Scan for the cell matching the given text and deliver its [x, y] coordinate at center. 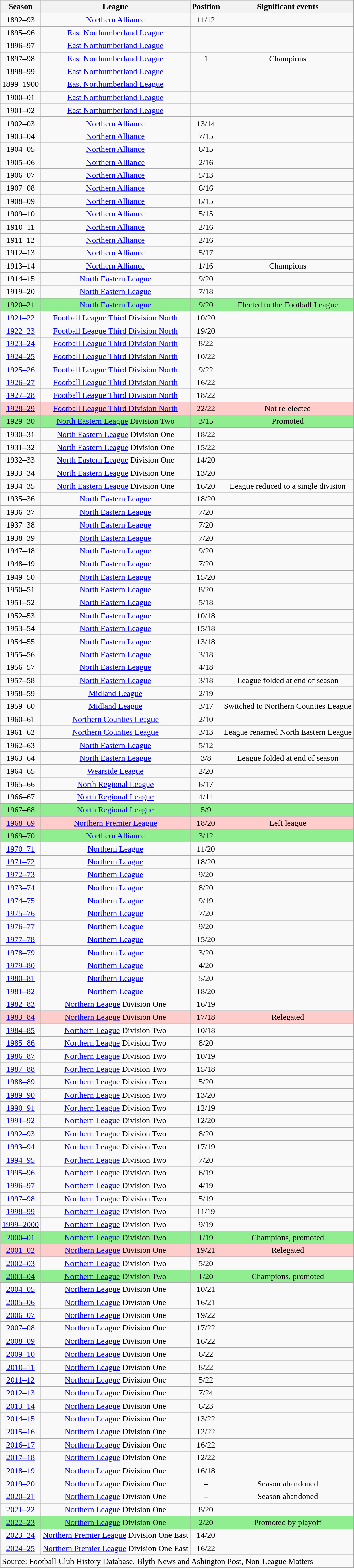
Position [206, 7]
1975–76 [20, 914]
1947–48 [20, 551]
2002–03 [20, 1263]
1954–55 [20, 642]
2006–07 [20, 1315]
1930–31 [20, 434]
2023–24 [20, 1535]
1983–84 [20, 1017]
1/20 [206, 1276]
11/12 [206, 20]
17/22 [206, 1328]
1963–64 [20, 758]
2005–06 [20, 1302]
6/17 [206, 784]
1900–01 [20, 97]
Season [20, 7]
11/19 [206, 1212]
3/17 [206, 706]
1923–24 [20, 343]
10/19 [206, 1056]
1937–38 [20, 525]
1925–26 [20, 369]
1948–49 [20, 564]
1999–2000 [20, 1225]
1914–15 [20, 279]
1998–99 [20, 1212]
2001–02 [20, 1250]
1997–98 [20, 1198]
1968–69 [20, 823]
Promoted by playoff [288, 1522]
1988–89 [20, 1082]
2/10 [206, 719]
5/13 [206, 175]
19/20 [206, 330]
1990–91 [20, 1108]
North Eastern League Division Two [115, 421]
2015–16 [20, 1432]
5/15 [206, 214]
1989–90 [20, 1095]
League [115, 7]
3/13 [206, 732]
1967–68 [20, 810]
1994–95 [20, 1160]
1899–1900 [20, 84]
2000–01 [20, 1238]
5/22 [206, 1380]
4/18 [206, 667]
17/18 [206, 1017]
1904–05 [20, 149]
12/20 [206, 1121]
1936–37 [20, 512]
2022–23 [20, 1522]
1929–30 [20, 421]
1976–77 [20, 926]
1961–62 [20, 732]
2010–11 [20, 1367]
1979–80 [20, 965]
1962–63 [20, 745]
2014–15 [20, 1419]
1949–50 [20, 577]
1955–56 [20, 654]
1973–74 [20, 888]
1919–20 [20, 292]
1969–70 [20, 836]
16/20 [206, 486]
1971–72 [20, 862]
1913–14 [20, 266]
15/22 [206, 447]
1896–97 [20, 46]
1928–29 [20, 408]
22/22 [206, 408]
3/20 [206, 952]
League reduced to a single division [288, 486]
1974–75 [20, 901]
1951–52 [20, 603]
1960–61 [20, 719]
5/17 [206, 253]
1970–71 [20, 849]
1898–99 [20, 71]
2008–09 [20, 1341]
1921–22 [20, 318]
1909–10 [20, 214]
Not re-elected [288, 408]
League renamed North Eastern League [288, 732]
2013–14 [20, 1406]
1907–08 [20, 188]
Promoted [288, 421]
3/8 [206, 758]
1920–21 [20, 305]
1992–93 [20, 1134]
3/12 [206, 836]
10/22 [206, 356]
2020–21 [20, 1497]
Significant events [288, 7]
1986–87 [20, 1056]
2019–20 [20, 1484]
1995–96 [20, 1173]
6/23 [206, 1406]
1957–58 [20, 680]
1996–97 [20, 1185]
19/21 [206, 1250]
1938–39 [20, 538]
Northern Premier League [115, 823]
Switched to Northern Counties League [288, 706]
1/16 [206, 266]
1911–12 [20, 240]
4/20 [206, 965]
6/22 [206, 1354]
1932–33 [20, 460]
7/15 [206, 136]
1966–67 [20, 797]
1903–04 [20, 136]
4/19 [206, 1185]
11/20 [206, 849]
2004–05 [20, 1289]
2016–17 [20, 1445]
7/24 [206, 1393]
1985–86 [20, 1043]
1981–82 [20, 991]
1980–81 [20, 978]
1895–96 [20, 33]
10/20 [206, 318]
1958–59 [20, 693]
2007–08 [20, 1328]
1952–53 [20, 616]
5/19 [206, 1198]
17/19 [206, 1147]
5/18 [206, 603]
4/11 [206, 797]
1905–06 [20, 162]
2012–13 [20, 1393]
1993–94 [20, 1147]
1926–27 [20, 383]
1906–07 [20, 175]
1935–36 [20, 499]
5/12 [206, 745]
2009–10 [20, 1354]
1 [206, 59]
Left league [288, 823]
1972–73 [20, 875]
1950–51 [20, 590]
12/19 [206, 1108]
1959–60 [20, 706]
7/18 [206, 292]
1897–98 [20, 59]
2017–18 [20, 1458]
1931–32 [20, 447]
Source: Football Club History Database, Blyth News and Ashington Post, Non-League Matters [177, 1561]
2024–25 [20, 1548]
1987–88 [20, 1069]
1933–34 [20, 473]
5/9 [206, 810]
2011–12 [20, 1380]
16/18 [206, 1471]
1991–92 [20, 1121]
1956–57 [20, 667]
Wearside League [115, 771]
1902–03 [20, 123]
6/16 [206, 188]
2021–22 [20, 1509]
1934–35 [20, 486]
1965–66 [20, 784]
1901–02 [20, 110]
1978–79 [20, 952]
6/19 [206, 1173]
3/15 [206, 421]
13/18 [206, 642]
Elected to the Football League [288, 305]
2003–04 [20, 1276]
1977–78 [20, 939]
19/22 [206, 1315]
13/14 [206, 123]
1/19 [206, 1238]
9/22 [206, 369]
16/19 [206, 1004]
1984–85 [20, 1030]
1964–65 [20, 771]
1892–93 [20, 20]
1910–11 [20, 227]
2/19 [206, 693]
1924–25 [20, 356]
10/21 [206, 1289]
1953–54 [20, 629]
2018–19 [20, 1471]
16/21 [206, 1302]
1912–13 [20, 253]
1927–28 [20, 395]
1908–09 [20, 201]
1982–83 [20, 1004]
1922–23 [20, 330]
13/22 [206, 1419]
